Output the (X, Y) coordinate of the center of the cell containing the given text.  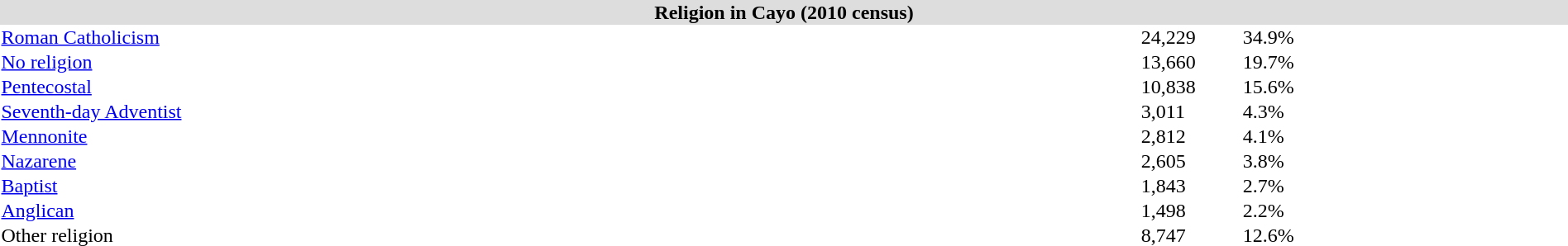
Mennonite (570, 136)
4.1% (1404, 136)
15.6% (1404, 87)
Roman Catholicism (570, 37)
24,229 (1191, 37)
Baptist (570, 186)
2,605 (1191, 161)
Pentecostal (570, 87)
34.9% (1404, 37)
10,838 (1191, 87)
3.8% (1404, 161)
13,660 (1191, 62)
Religion in Cayo (2010 census) (784, 12)
4.3% (1404, 111)
Seventh-day Adventist (570, 111)
2,812 (1191, 136)
1,843 (1191, 186)
No religion (570, 62)
2.2% (1404, 211)
Anglican (570, 211)
19.7% (1404, 62)
2.7% (1404, 186)
Nazarene (570, 161)
1,498 (1191, 211)
3,011 (1191, 111)
